Provide the (x, y) coordinate of the cell's center where the given text is located.  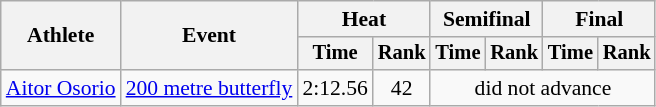
42 (402, 88)
200 metre butterfly (210, 88)
Final (599, 19)
Aitor Osorio (61, 88)
2:12.56 (334, 88)
Athlete (61, 36)
Semifinal (486, 19)
Event (210, 36)
Heat (364, 19)
did not advance (542, 88)
